Detect which cell encompasses the target text, then output its (x, y) center coordinate. 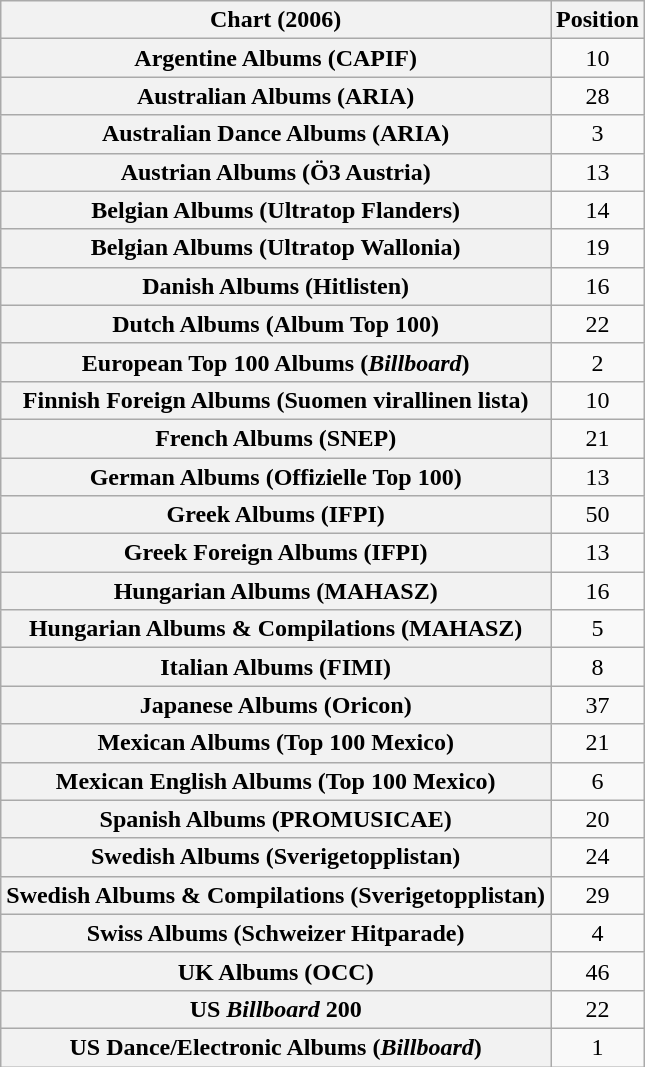
Greek Albums (IFPI) (276, 515)
French Albums (SNEP) (276, 438)
24 (598, 857)
4 (598, 933)
1 (598, 1047)
Belgian Albums (Ultratop Wallonia) (276, 248)
Chart (2006) (276, 20)
37 (598, 705)
Swedish Albums (Sverigetopplistan) (276, 857)
Japanese Albums (Oricon) (276, 705)
2 (598, 362)
Belgian Albums (Ultratop Flanders) (276, 210)
29 (598, 895)
European Top 100 Albums (Billboard) (276, 362)
Hungarian Albums (MAHASZ) (276, 591)
Position (598, 20)
Australian Dance Albums (ARIA) (276, 134)
6 (598, 781)
Mexican Albums (Top 100 Mexico) (276, 743)
20 (598, 819)
46 (598, 971)
8 (598, 667)
Spanish Albums (PROMUSICAE) (276, 819)
Italian Albums (FIMI) (276, 667)
Austrian Albums (Ö3 Austria) (276, 172)
Hungarian Albums & Compilations (MAHASZ) (276, 629)
Mexican English Albums (Top 100 Mexico) (276, 781)
Swedish Albums & Compilations (Sverigetopplistan) (276, 895)
Danish Albums (Hitlisten) (276, 286)
Finnish Foreign Albums (Suomen virallinen lista) (276, 400)
Swiss Albums (Schweizer Hitparade) (276, 933)
5 (598, 629)
US Billboard 200 (276, 1009)
14 (598, 210)
28 (598, 96)
Argentine Albums (CAPIF) (276, 58)
3 (598, 134)
50 (598, 515)
19 (598, 248)
German Albums (Offizielle Top 100) (276, 477)
Dutch Albums (Album Top 100) (276, 324)
UK Albums (OCC) (276, 971)
Australian Albums (ARIA) (276, 96)
US Dance/Electronic Albums (Billboard) (276, 1047)
Greek Foreign Albums (IFPI) (276, 553)
